Capture the cell that displays the provided text and extract its (X, Y) central coordinate. 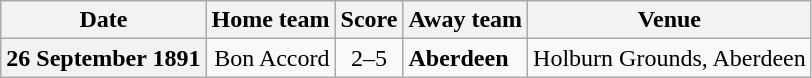
Home team (270, 20)
Aberdeen (466, 58)
Score (369, 20)
Away team (466, 20)
Holburn Grounds, Aberdeen (670, 58)
Bon Accord (270, 58)
Venue (670, 20)
Date (104, 20)
26 September 1891 (104, 58)
2–5 (369, 58)
